Detect which cell encompasses the target text, then output its [x, y] center coordinate. 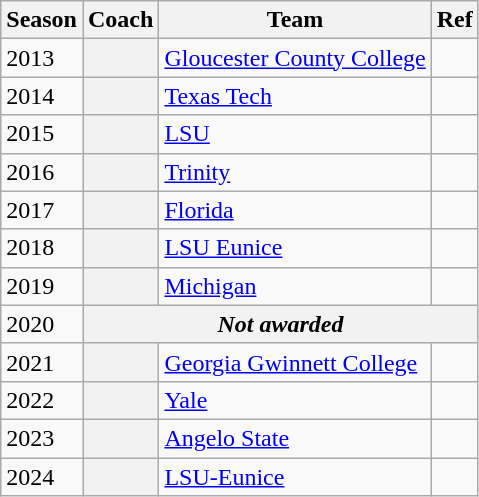
Team [295, 20]
Yale [295, 400]
Not awarded [280, 324]
LSU [295, 134]
2013 [42, 58]
Georgia Gwinnett College [295, 362]
Michigan [295, 286]
LSU-Eunice [295, 477]
Texas Tech [295, 96]
2023 [42, 438]
LSU Eunice [295, 248]
Season [42, 20]
Ref [454, 20]
2024 [42, 477]
2019 [42, 286]
2018 [42, 248]
2014 [42, 96]
Coach [120, 20]
2016 [42, 172]
Angelo State [295, 438]
Trinity [295, 172]
2020 [42, 324]
Florida [295, 210]
2021 [42, 362]
2022 [42, 400]
Gloucester County College [295, 58]
2017 [42, 210]
2015 [42, 134]
